Provide the [x, y] coordinate of the cell's center where the given text is located.  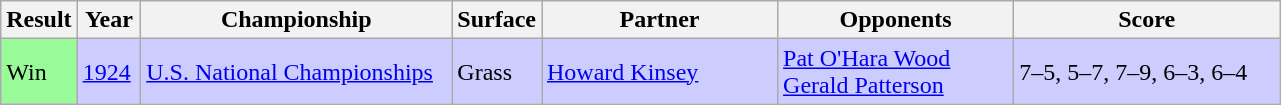
Surface [497, 20]
Howard Kinsey [660, 72]
U.S. National Championships [296, 72]
Year [109, 20]
Pat O'Hara Wood Gerald Patterson [896, 72]
Grass [497, 72]
1924 [109, 72]
Partner [660, 20]
Score [1147, 20]
Win [39, 72]
Championship [296, 20]
Opponents [896, 20]
Result [39, 20]
7–5, 5–7, 7–9, 6–3, 6–4 [1147, 72]
